Provide the [x, y] coordinate of the cell's center where the given text is located.  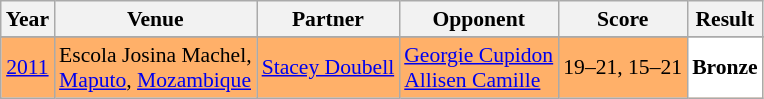
Venue [156, 19]
Result [725, 19]
Opponent [478, 19]
19–21, 15–21 [622, 68]
Stacey Doubell [328, 68]
Year [28, 19]
Georgie Cupidon Allisen Camille [478, 68]
Bronze [725, 68]
Partner [328, 19]
2011 [28, 68]
Escola Josina Machel,Maputo, Mozambique [156, 68]
Score [622, 19]
